Determine the (X, Y) coordinate at the center of the cell enclosing the given text.  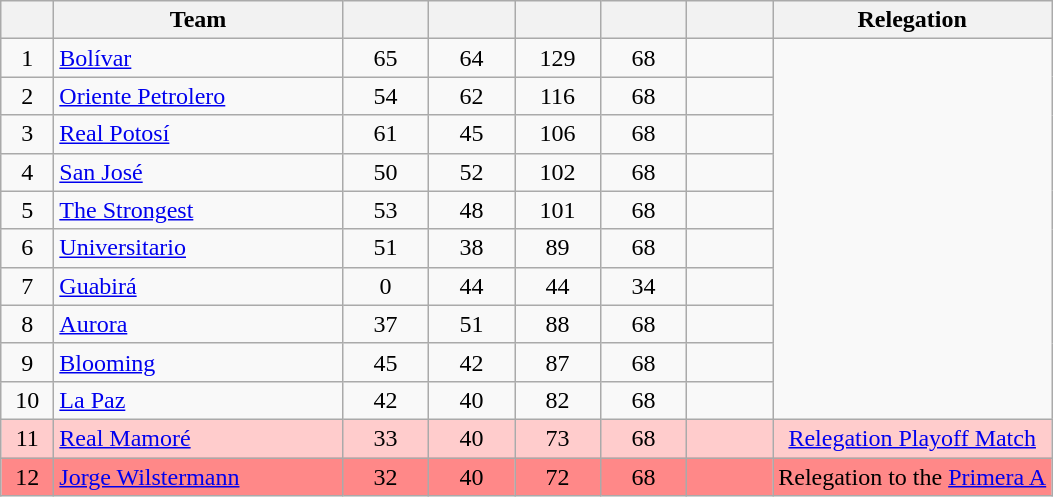
50 (385, 172)
7 (28, 286)
65 (385, 58)
129 (557, 58)
6 (28, 248)
106 (557, 134)
0 (385, 286)
8 (28, 324)
73 (557, 438)
4 (28, 172)
Aurora (198, 324)
San José (198, 172)
88 (557, 324)
101 (557, 210)
82 (557, 400)
Oriente Petrolero (198, 96)
89 (557, 248)
102 (557, 172)
38 (471, 248)
64 (471, 58)
1 (28, 58)
La Paz (198, 400)
61 (385, 134)
32 (385, 477)
5 (28, 210)
52 (471, 172)
116 (557, 96)
48 (471, 210)
34 (644, 286)
53 (385, 210)
Guabirá (198, 286)
37 (385, 324)
Blooming (198, 362)
3 (28, 134)
33 (385, 438)
62 (471, 96)
Relegation Playoff Match (912, 438)
Jorge Wilstermann (198, 477)
Bolívar (198, 58)
11 (28, 438)
Universitario (198, 248)
Real Mamoré (198, 438)
Real Potosí (198, 134)
12 (28, 477)
Relegation (912, 20)
The Strongest (198, 210)
9 (28, 362)
87 (557, 362)
Relegation to the Primera A (912, 477)
72 (557, 477)
10 (28, 400)
54 (385, 96)
2 (28, 96)
Team (198, 20)
